Detect which cell encompasses the target text, then output its [X, Y] center coordinate. 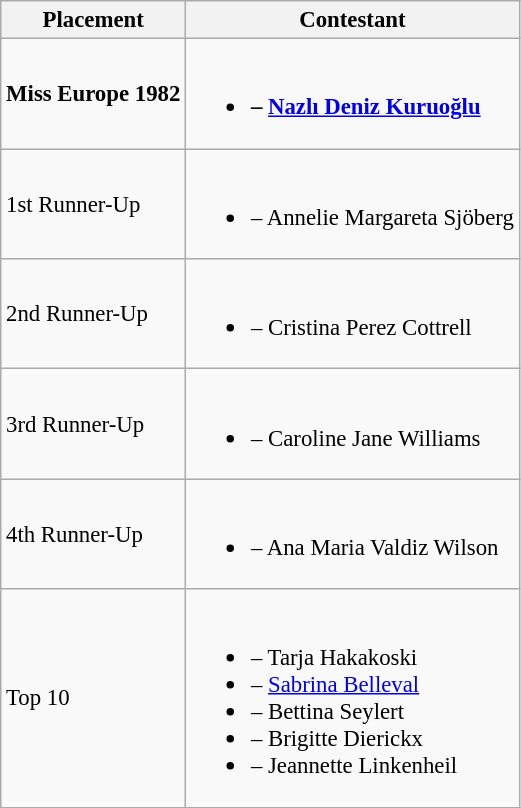
– Caroline Jane Williams [353, 424]
– Ana Maria Valdiz Wilson [353, 534]
4th Runner-Up [94, 534]
– Tarja Hakakoski – Sabrina Belleval – Bettina Seylert – Brigitte Dierickx – Jeannette Linkenheil [353, 698]
2nd Runner-Up [94, 314]
– Annelie Margareta Sjöberg [353, 204]
– Cristina Perez Cottrell [353, 314]
Top 10 [94, 698]
Placement [94, 20]
3rd Runner-Up [94, 424]
Miss Europe 1982 [94, 94]
1st Runner-Up [94, 204]
– Nazlı Deniz Kuruoğlu [353, 94]
Contestant [353, 20]
